From the cell containing the given text, extract its center point as [X, Y] coordinate. 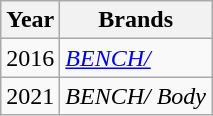
2016 [30, 58]
Brands [136, 20]
BENCH/ [136, 58]
Year [30, 20]
BENCH/ Body [136, 96]
2021 [30, 96]
